Find where the given text appears and provide that cell's center as (X, Y) coordinate. 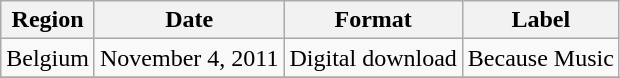
Digital download (373, 58)
Format (373, 20)
Belgium (48, 58)
Region (48, 20)
Label (540, 20)
Because Music (540, 58)
Date (188, 20)
November 4, 2011 (188, 58)
